Return [x, y] of the center of cell containing provided text 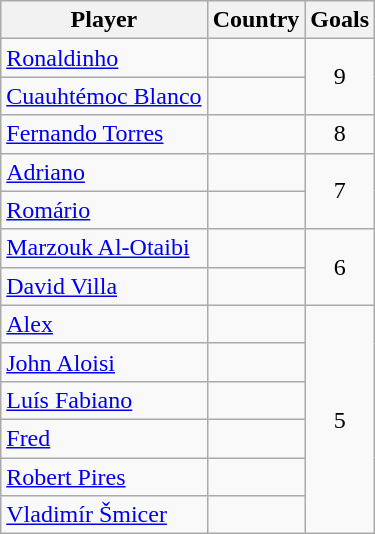
Vladimír Šmicer [104, 515]
Ronaldinho [104, 58]
Fernando Torres [104, 134]
9 [340, 77]
Country [256, 20]
Robert Pires [104, 477]
5 [340, 419]
Alex [104, 324]
Cuauhtémoc Blanco [104, 96]
Goals [340, 20]
8 [340, 134]
David Villa [104, 286]
Adriano [104, 172]
Romário [104, 210]
Player [104, 20]
Marzouk Al-Otaibi [104, 248]
John Aloisi [104, 362]
6 [340, 267]
7 [340, 191]
Luís Fabiano [104, 400]
Fred [104, 438]
